Capture the cell that displays the provided text and extract its [X, Y] central coordinate. 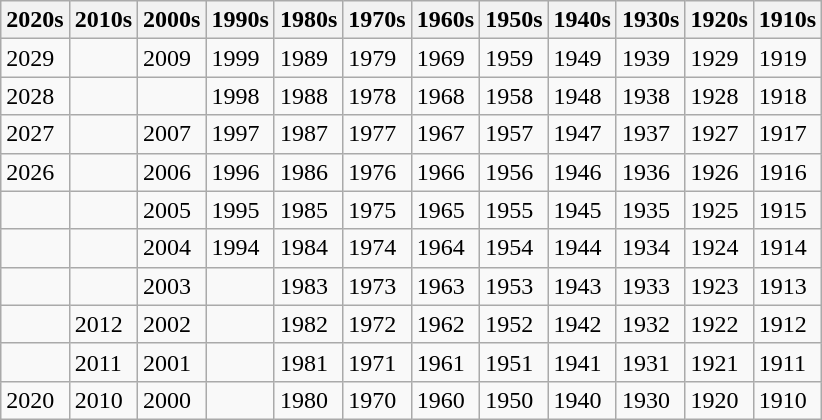
1927 [719, 134]
1934 [650, 248]
1945 [582, 210]
2010s [103, 20]
1926 [719, 172]
1984 [308, 248]
2004 [172, 248]
2009 [172, 58]
1940 [582, 400]
1942 [582, 324]
1913 [787, 286]
1910s [787, 20]
2003 [172, 286]
2027 [35, 134]
1916 [787, 172]
1955 [514, 210]
1925 [719, 210]
1948 [582, 96]
2012 [103, 324]
1997 [240, 134]
1994 [240, 248]
1999 [240, 58]
1995 [240, 210]
1981 [308, 362]
2020s [35, 20]
1973 [377, 286]
1923 [719, 286]
1919 [787, 58]
1983 [308, 286]
1920 [719, 400]
1975 [377, 210]
1957 [514, 134]
2002 [172, 324]
1911 [787, 362]
2000s [172, 20]
1996 [240, 172]
1929 [719, 58]
1967 [445, 134]
1971 [377, 362]
1910 [787, 400]
1960 [445, 400]
1918 [787, 96]
1987 [308, 134]
1950 [514, 400]
1947 [582, 134]
1980 [308, 400]
1949 [582, 58]
1939 [650, 58]
1920s [719, 20]
1966 [445, 172]
2029 [35, 58]
1944 [582, 248]
1943 [582, 286]
1953 [514, 286]
1931 [650, 362]
1989 [308, 58]
2006 [172, 172]
1965 [445, 210]
1959 [514, 58]
1933 [650, 286]
1998 [240, 96]
1956 [514, 172]
1960s [445, 20]
1962 [445, 324]
2001 [172, 362]
1974 [377, 248]
1937 [650, 134]
1921 [719, 362]
1936 [650, 172]
1915 [787, 210]
2005 [172, 210]
1951 [514, 362]
1940s [582, 20]
1964 [445, 248]
1958 [514, 96]
1941 [582, 362]
2007 [172, 134]
1970s [377, 20]
1980s [308, 20]
2028 [35, 96]
1952 [514, 324]
1985 [308, 210]
1982 [308, 324]
1950s [514, 20]
1930 [650, 400]
1912 [787, 324]
1970 [377, 400]
1972 [377, 324]
1914 [787, 248]
1977 [377, 134]
1961 [445, 362]
2011 [103, 362]
1976 [377, 172]
1922 [719, 324]
1988 [308, 96]
1930s [650, 20]
2020 [35, 400]
1946 [582, 172]
1935 [650, 210]
1969 [445, 58]
1928 [719, 96]
1932 [650, 324]
1963 [445, 286]
1978 [377, 96]
2010 [103, 400]
1917 [787, 134]
1979 [377, 58]
1924 [719, 248]
2026 [35, 172]
1954 [514, 248]
1938 [650, 96]
1990s [240, 20]
1986 [308, 172]
1968 [445, 96]
2000 [172, 400]
